Locate the cell with the specified text and output its (X, Y) center coordinate. 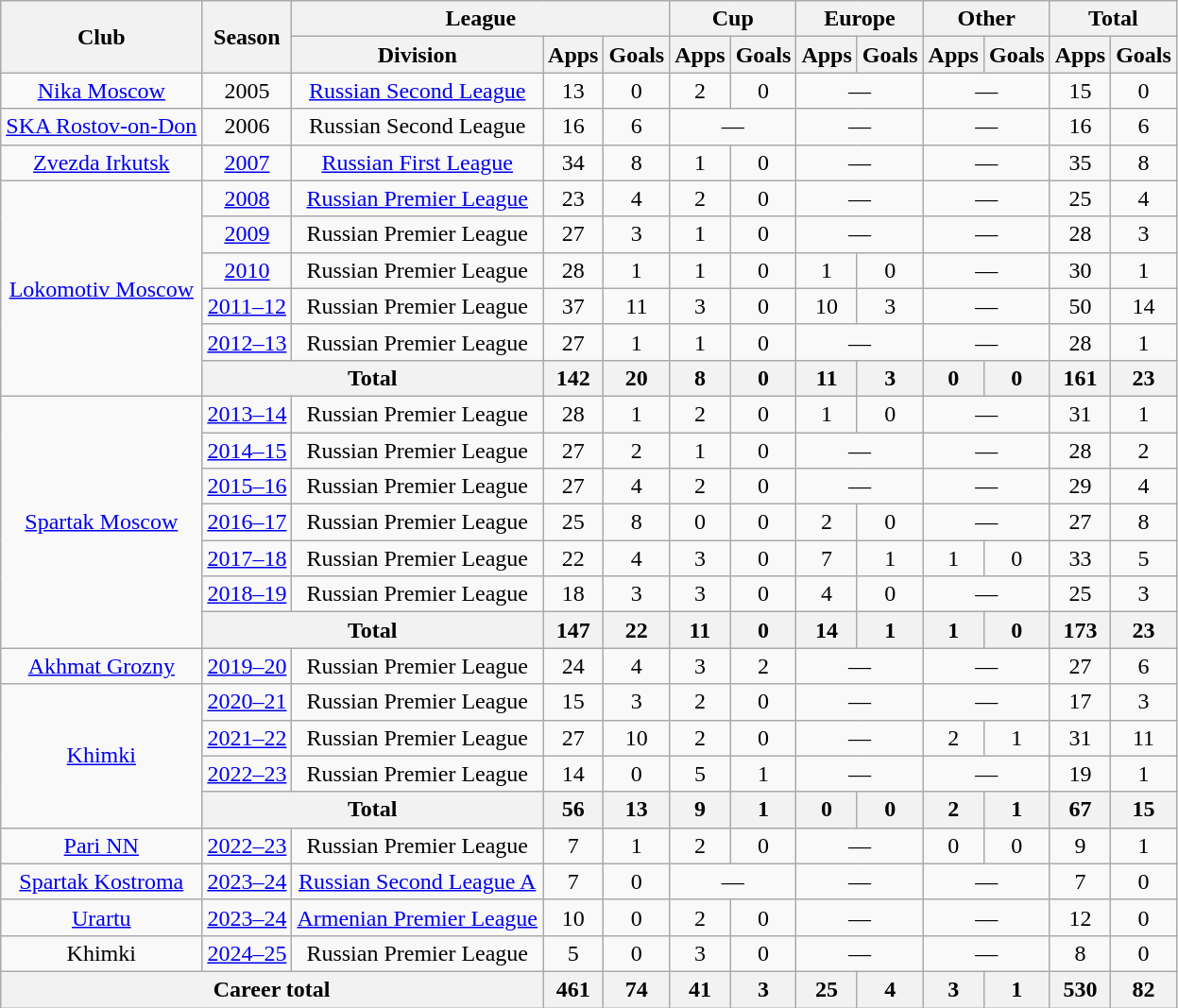
2017–18 (248, 558)
2024–25 (248, 953)
2018–19 (248, 594)
SKA Rostov-on-Don (102, 127)
2020–21 (248, 702)
Season (248, 37)
12 (1080, 917)
Zvezda Irkutsk (102, 162)
Division (418, 55)
2015–16 (248, 487)
530 (1080, 989)
173 (1080, 630)
461 (573, 989)
2010 (248, 270)
50 (1080, 306)
2019–20 (248, 666)
2014–15 (248, 451)
18 (573, 594)
Russian Second League A (418, 881)
Cup (733, 19)
Club (102, 37)
17 (1080, 702)
Pari NN (102, 846)
Urartu (102, 917)
82 (1144, 989)
161 (1080, 378)
Spartak Kostroma (102, 881)
2016–17 (248, 522)
2008 (248, 198)
Armenian Premier League (418, 917)
24 (573, 666)
34 (573, 162)
Spartak Moscow (102, 521)
2007 (248, 162)
67 (1080, 810)
2005 (248, 91)
56 (573, 810)
30 (1080, 270)
41 (700, 989)
35 (1080, 162)
Europe (860, 19)
37 (573, 306)
Other (986, 19)
2009 (248, 234)
2006 (248, 127)
29 (1080, 487)
Lokomotiv Moscow (102, 288)
142 (573, 378)
2013–14 (248, 414)
2021–22 (248, 738)
20 (637, 378)
Russian First League (418, 162)
2012–13 (248, 342)
League (481, 19)
147 (573, 630)
74 (637, 989)
Career total (272, 989)
2011–12 (248, 306)
33 (1080, 558)
Akhmat Grozny (102, 666)
19 (1080, 774)
Nika Moscow (102, 91)
